Pinpoint the cell where the given text exists, returning its (x, y) midpoint coordinate. 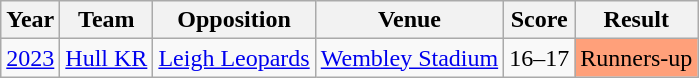
2023 (30, 58)
Runners-up (636, 58)
Score (540, 20)
Leigh Leopards (234, 58)
16–17 (540, 58)
Result (636, 20)
Wembley Stadium (409, 58)
Year (30, 20)
Team (106, 20)
Hull KR (106, 58)
Opposition (234, 20)
Venue (409, 20)
